Scan for the cell matching the given text and deliver its [x, y] coordinate at center. 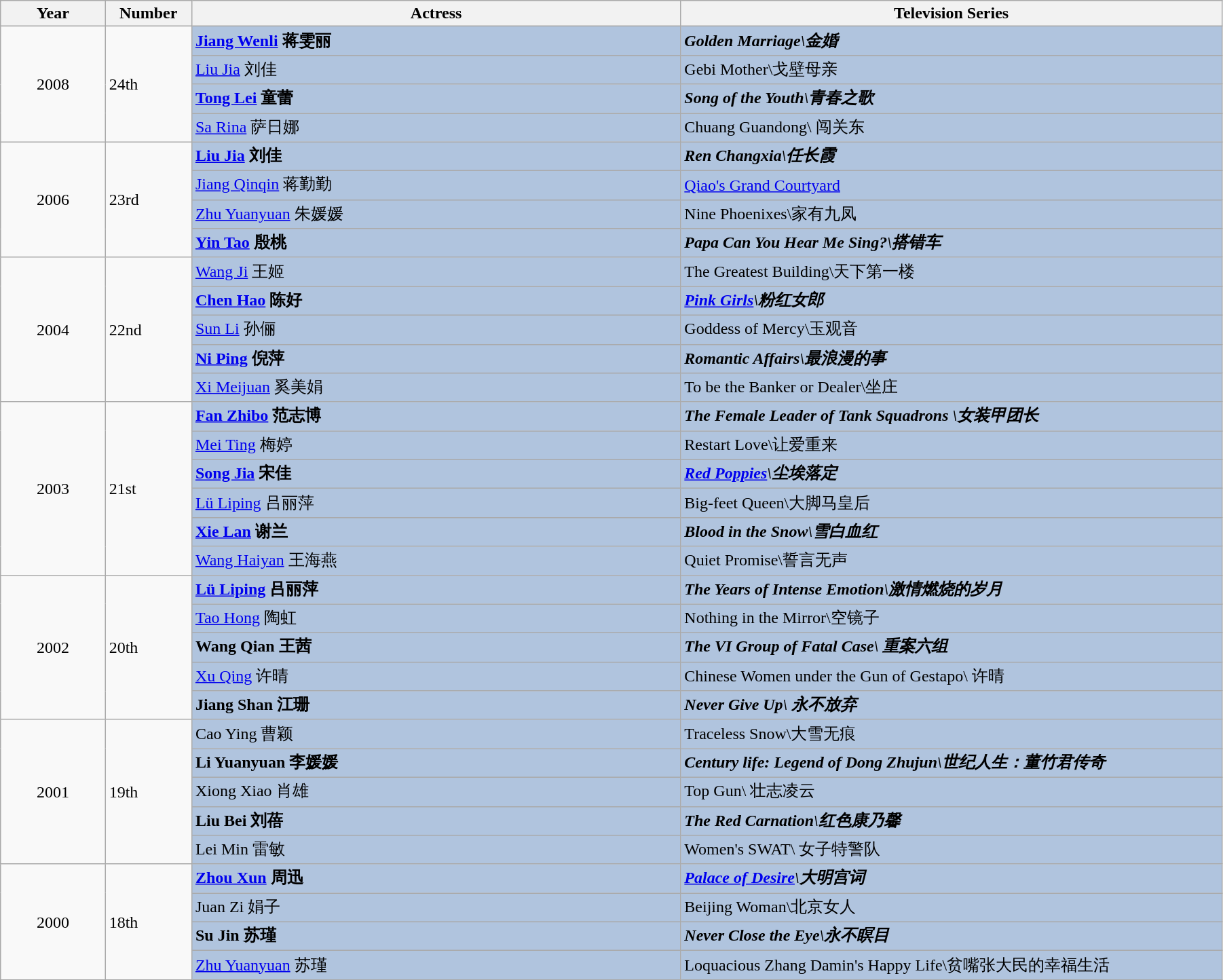
Wang Haiyan 王海燕 [436, 561]
Jiang Qinqin 蒋勤勤 [436, 186]
Never Give Up\ 永不放弃 [952, 706]
Top Gun\ 壮志凌云 [952, 791]
Song Jia 宋佳 [436, 474]
2003 [53, 489]
Number [148, 14]
The Years of Intense Emotion\激情燃烧的岁月 [952, 590]
Chinese Women under the Gun of Gestapo\ 许晴 [952, 676]
Zhou Xun 周迅 [436, 878]
Juan Zi 娟子 [436, 908]
Actress [436, 14]
Ren Changxia\任长霞 [952, 156]
Tao Hong 陶虹 [436, 619]
Jiang Shan 江珊 [436, 706]
2002 [53, 647]
Goddess of Mercy\玉观音 [952, 330]
Blood in the Snow\雪白血红 [952, 532]
Papa Can You Hear Me Sing?\搭错车 [952, 243]
Xiong Xiao 肖雄 [436, 791]
The VI Group of Fatal Case\ 重案六组 [952, 647]
Lei Min 雷敏 [436, 850]
Jiang Wenli 蒋雯丽 [436, 41]
Loquacious Zhang Damin's Happy Life\贫嘴张大民的幸福生活 [952, 965]
24th [148, 84]
22nd [148, 330]
20th [148, 647]
Zhu Yuanyuan 朱媛媛 [436, 214]
Ni Ping 倪萍 [436, 358]
Xie Lan 谢兰 [436, 532]
Beijing Woman\北京女人 [952, 908]
Red Poppies\尘埃落定 [952, 474]
Television Series [952, 14]
The Red Carnation\红色康乃馨 [952, 821]
2001 [53, 791]
Gebi Mother\戈壁母亲 [952, 69]
Su Jin 苏瑾 [436, 937]
Golden Marriage\金婚 [952, 41]
21st [148, 489]
The Female Leader of Tank Squadrons \女装甲团长 [952, 417]
Pink Girls\粉红女郎 [952, 301]
Zhu Yuanyuan 苏瑾 [436, 965]
Never Close the Eye\永不瞑目 [952, 937]
Palace of Desire\大明宫词 [952, 878]
Nothing in the Mirror\空镜子 [952, 619]
Traceless Snow\大雪无痕 [952, 734]
Li Yuanyuan 李媛媛 [436, 763]
The Greatest Building\天下第一楼 [952, 271]
Big-feet Queen\大脚马皇后 [952, 504]
Chen Hao 陈好 [436, 301]
Xi Meijuan 奚美娟 [436, 388]
Year [53, 14]
19th [148, 791]
Liu Bei 刘蓓 [436, 821]
Cao Ying 曹颖 [436, 734]
Mei Ting 梅婷 [436, 445]
Tong Lei 童蕾 [436, 99]
Qiao's Grand Courtyard [952, 186]
Nine Phoenixes\家有九凤 [952, 214]
2006 [53, 200]
Restart Love\让爱重来 [952, 445]
Sa Rina 萨日娜 [436, 128]
2008 [53, 84]
Xu Qing 许晴 [436, 676]
2000 [53, 922]
Romantic Affairs\最浪漫的事 [952, 358]
23rd [148, 200]
Yin Tao 殷桃 [436, 243]
Song of the Youth\青春之歌 [952, 99]
Quiet Promise\誓言无声 [952, 561]
To be the Banker or Dealer\坐庄 [952, 388]
18th [148, 922]
Sun Li 孙俪 [436, 330]
2004 [53, 330]
Wang Ji 王姬 [436, 271]
Wang Qian 王茜 [436, 647]
Century life: Legend of Dong Zhujun\世纪人生：董竹君传奇 [952, 763]
Fan Zhibo 范志博 [436, 417]
Chuang Guandong\ 闯关东 [952, 128]
Women's SWAT\ 女子特警队 [952, 850]
